Output the (x, y) coordinate of the center of the cell containing the given text.  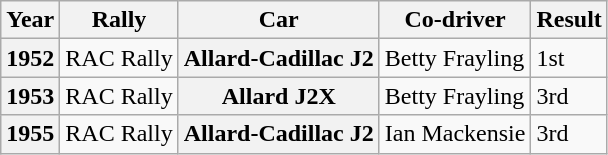
1953 (30, 96)
1955 (30, 134)
Ian Mackensie (455, 134)
Co-driver (455, 20)
Year (30, 20)
1952 (30, 58)
Result (569, 20)
Allard J2X (278, 96)
Car (278, 20)
Rally (119, 20)
1st (569, 58)
